Detect which cell encompasses the target text, then output its [X, Y] center coordinate. 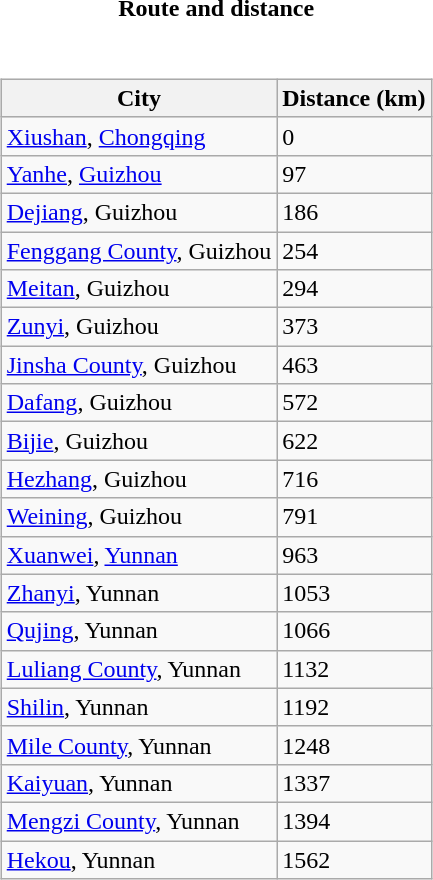
373 [354, 327]
1248 [354, 745]
Bijie, Guizhou [139, 441]
Hekou, Yunnan [139, 859]
572 [354, 403]
463 [354, 365]
Luliang County, Yunnan [139, 669]
1066 [354, 631]
Fenggang County, Guizhou [139, 251]
Weining, Guizhou [139, 517]
Qujing, Yunnan [139, 631]
Mile County, Yunnan [139, 745]
254 [354, 251]
1053 [354, 593]
97 [354, 174]
1394 [354, 821]
Shilin, Yunnan [139, 707]
716 [354, 479]
Xiushan, Chongqing [139, 136]
Jinsha County, Guizhou [139, 365]
186 [354, 212]
1132 [354, 669]
1562 [354, 859]
1337 [354, 783]
1192 [354, 707]
Yanhe, Guizhou [139, 174]
Xuanwei, Yunnan [139, 555]
Dafang, Guizhou [139, 403]
Hezhang, Guizhou [139, 479]
Kaiyuan, Yunnan [139, 783]
622 [354, 441]
Dejiang, Guizhou [139, 212]
City [139, 98]
0 [354, 136]
Mengzi County, Yunnan [139, 821]
Meitan, Guizhou [139, 289]
Zunyi, Guizhou [139, 327]
791 [354, 517]
Distance (km) [354, 98]
294 [354, 289]
Zhanyi, Yunnan [139, 593]
963 [354, 555]
